Capture the cell that displays the provided text and extract its [x, y] central coordinate. 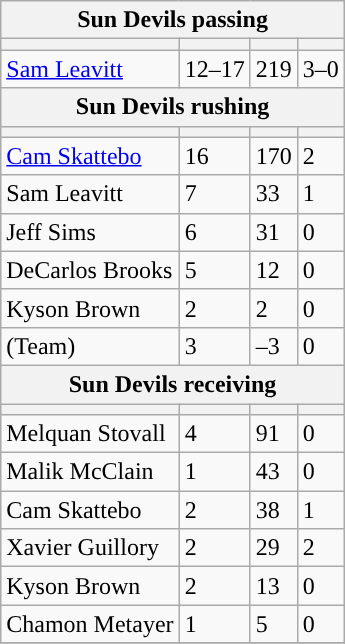
(Team) [90, 346]
3 [214, 346]
Sun Devils receiving [173, 384]
16 [214, 156]
33 [274, 194]
43 [274, 472]
13 [274, 586]
3–0 [320, 69]
91 [274, 434]
38 [274, 510]
170 [274, 156]
–3 [274, 346]
Chamon Metayer [90, 624]
31 [274, 232]
12–17 [214, 69]
29 [274, 548]
Jeff Sims [90, 232]
7 [214, 194]
12 [274, 270]
Sun Devils passing [173, 20]
Xavier Guillory [90, 548]
Sun Devils rushing [173, 107]
DeCarlos Brooks [90, 270]
Malik McClain [90, 472]
6 [214, 232]
Melquan Stovall [90, 434]
219 [274, 69]
4 [214, 434]
